For the text-containing cell, return its midpoint in [x, y] coordinate format. 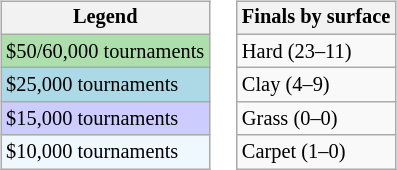
Grass (0–0) [316, 119]
Finals by surface [316, 18]
$15,000 tournaments [105, 119]
Hard (23–11) [316, 51]
Clay (4–9) [316, 85]
Legend [105, 18]
$50/60,000 tournaments [105, 51]
Carpet (1–0) [316, 152]
$10,000 tournaments [105, 152]
$25,000 tournaments [105, 85]
